Search for the cell housing the specified text and yield its (x, y) center coordinate. 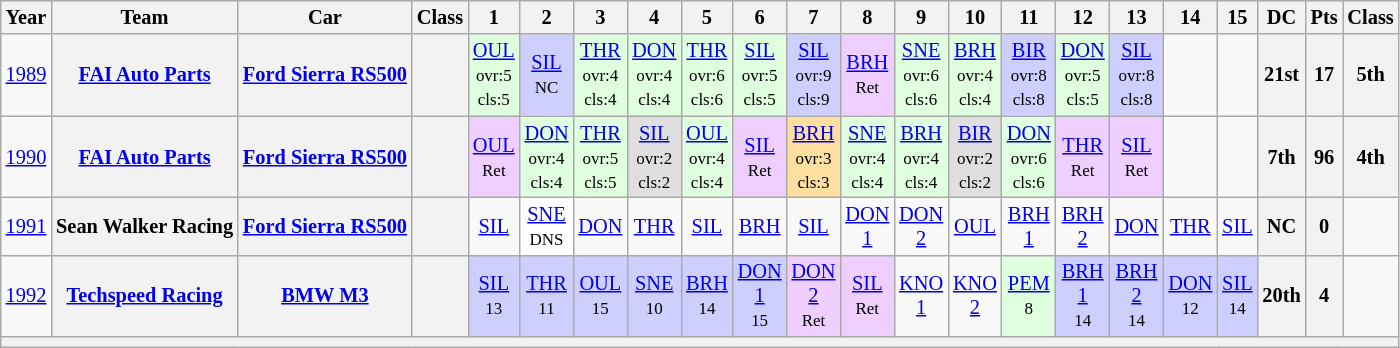
OUL (975, 226)
BIRovr:8cls:8 (1029, 75)
OULovr:5cls:5 (494, 75)
Pts (1324, 17)
1 (494, 17)
OULovr:4cls:4 (707, 157)
1992 (26, 296)
21st (1281, 75)
11 (1029, 17)
DON115 (760, 296)
BIRovr:2cls:2 (975, 157)
BRH2 (1083, 226)
THR11 (547, 296)
SILovr:5cls:5 (760, 75)
SIL13 (494, 296)
KNO1 (921, 296)
9 (921, 17)
4th (1370, 157)
DON1 (867, 226)
BRHRet (867, 75)
NC (1281, 226)
BRH214 (1137, 296)
DON2 (921, 226)
1990 (26, 157)
DON12 (1190, 296)
Team (144, 17)
7 (814, 17)
Sean Walker Racing (144, 226)
SNE10 (654, 296)
KNO2 (975, 296)
OUL15 (600, 296)
THRovr:6cls:6 (707, 75)
Car (325, 17)
DC (1281, 17)
SILNC (547, 75)
BMW M3 (325, 296)
20th (1281, 296)
BRH14 (707, 296)
SNEovr:6cls:6 (921, 75)
SILovr:2cls:2 (654, 157)
BRH (760, 226)
8 (867, 17)
BRH1 (1029, 226)
6 (760, 17)
SNEovr:4cls:4 (867, 157)
Year (26, 17)
THRovr:5cls:5 (600, 157)
96 (1324, 157)
17 (1324, 75)
DONovr:6cls:6 (1029, 157)
1989 (26, 75)
14 (1190, 17)
Techspeed Racing (144, 296)
OULRet (494, 157)
0 (1324, 226)
13 (1137, 17)
3 (600, 17)
10 (975, 17)
15 (1237, 17)
THRRet (1083, 157)
1991 (26, 226)
5 (707, 17)
5th (1370, 75)
SIL14 (1237, 296)
12 (1083, 17)
PEM8 (1029, 296)
SNEDNS (547, 226)
SILovr:8cls:8 (1137, 75)
DON2Ret (814, 296)
BRHovr:3cls:3 (814, 157)
7th (1281, 157)
THRovr:4cls:4 (600, 75)
DONovr:5cls:5 (1083, 75)
2 (547, 17)
SILovr:9cls:9 (814, 75)
BRH114 (1083, 296)
